Identify which cell holds the provided text, then report its [x, y] central coordinate. 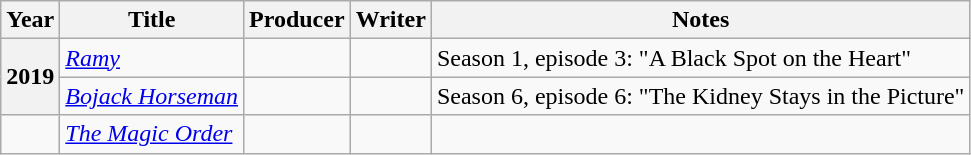
Title [152, 20]
2019 [30, 77]
Year [30, 20]
Ramy [152, 58]
Season 1, episode 3: "A Black Spot on the Heart" [700, 58]
The Magic Order [152, 134]
Producer [298, 20]
Notes [700, 20]
Bojack Horseman [152, 96]
Writer [390, 20]
Season 6, episode 6: "The Kidney Stays in the Picture" [700, 96]
